Scan for the cell matching the given text and deliver its (x, y) coordinate at center. 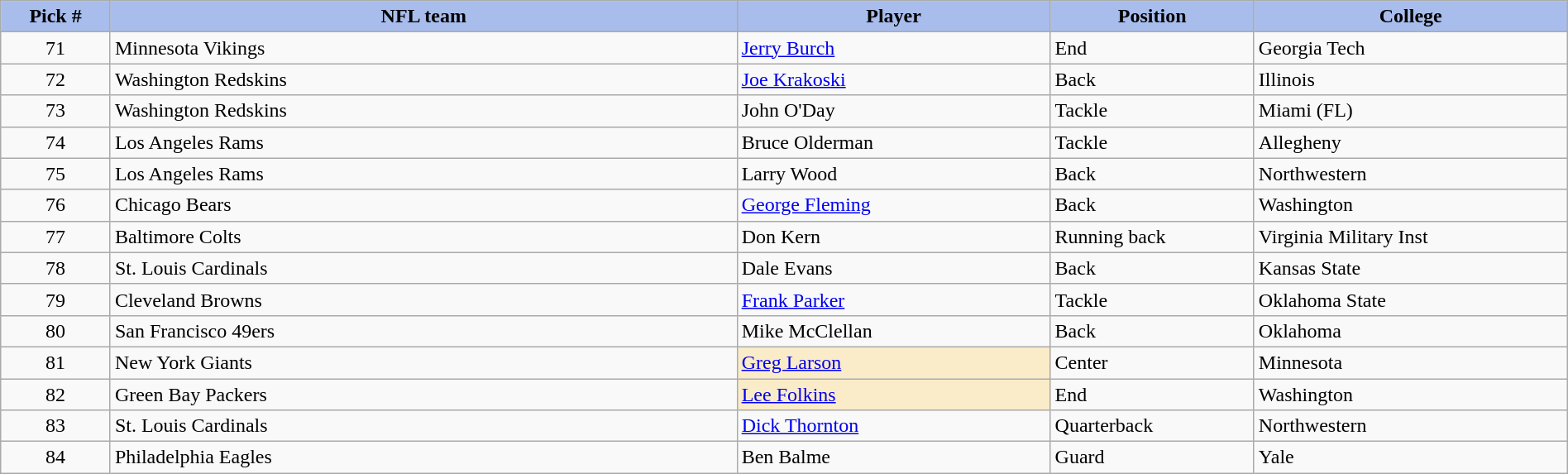
John O'Day (893, 111)
72 (56, 79)
Philadelphia Eagles (423, 457)
80 (56, 331)
Quarterback (1152, 426)
Larry Wood (893, 174)
Running back (1152, 237)
Virginia Military Inst (1411, 237)
Yale (1411, 457)
Allegheny (1411, 142)
79 (56, 299)
Cleveland Browns (423, 299)
Don Kern (893, 237)
Lee Folkins (893, 395)
Georgia Tech (1411, 48)
San Francisco 49ers (423, 331)
Minnesota Vikings (423, 48)
Miami (FL) (1411, 111)
Greg Larson (893, 362)
71 (56, 48)
Joe Krakoski (893, 79)
77 (56, 237)
73 (56, 111)
Minnesota (1411, 362)
Illinois (1411, 79)
Player (893, 17)
Center (1152, 362)
Mike McClellan (893, 331)
Guard (1152, 457)
Jerry Burch (893, 48)
Pick # (56, 17)
Frank Parker (893, 299)
Chicago Bears (423, 205)
83 (56, 426)
Ben Balme (893, 457)
Oklahoma State (1411, 299)
Bruce Olderman (893, 142)
76 (56, 205)
Baltimore Colts (423, 237)
Dale Evans (893, 268)
Green Bay Packers (423, 395)
81 (56, 362)
College (1411, 17)
Oklahoma (1411, 331)
84 (56, 457)
George Fleming (893, 205)
Kansas State (1411, 268)
74 (56, 142)
Position (1152, 17)
82 (56, 395)
75 (56, 174)
New York Giants (423, 362)
Dick Thornton (893, 426)
NFL team (423, 17)
78 (56, 268)
